Extract the (X, Y) coordinate from the center of the cell holding the provided text.  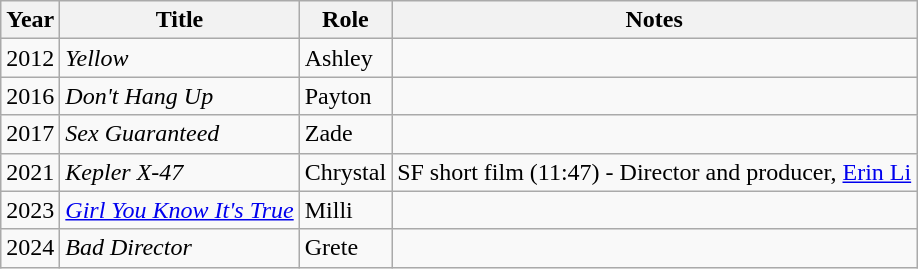
Chrystal (345, 172)
Don't Hang Up (180, 96)
Milli (345, 210)
2017 (30, 134)
2024 (30, 248)
Ashley (345, 58)
Year (30, 20)
Grete (345, 248)
2023 (30, 210)
Title (180, 20)
Bad Director (180, 248)
Yellow (180, 58)
2021 (30, 172)
Zade (345, 134)
Sex Guaranteed (180, 134)
2012 (30, 58)
Notes (654, 20)
Kepler X-47 (180, 172)
SF short film (11:47) - Director and producer, Erin Li (654, 172)
2016 (30, 96)
Payton (345, 96)
Role (345, 20)
Girl You Know It's True (180, 210)
